Identify which cell holds the provided text, then report its [x, y] central coordinate. 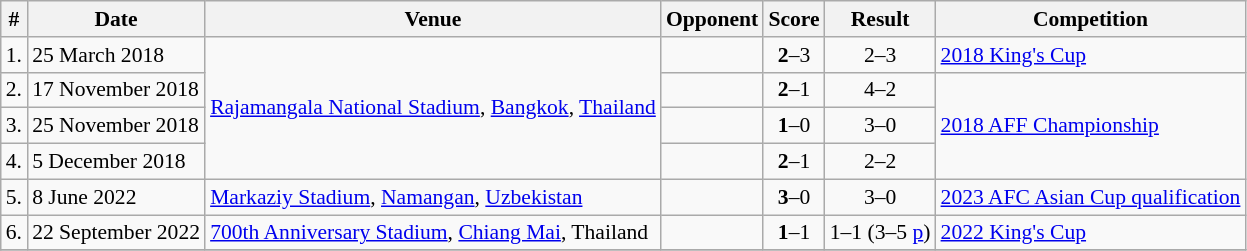
Venue [433, 19]
22 September 2022 [116, 233]
1. [14, 55]
17 November 2018 [116, 90]
2. [14, 90]
Markaziy Stadium, Namangan, Uzbekistan [433, 197]
2018 AFF Championship [1091, 126]
1–1 [794, 233]
Competition [1091, 19]
2023 AFC Asian Cup qualification [1091, 197]
2–2 [880, 162]
25 November 2018 [116, 126]
6. [14, 233]
2022 King's Cup [1091, 233]
1–1 (3–5 p) [880, 233]
Rajamangala National Stadium, Bangkok, Thailand [433, 108]
Score [794, 19]
Date [116, 19]
700th Anniversary Stadium, Chiang Mai, Thailand [433, 233]
25 March 2018 [116, 55]
5 December 2018 [116, 162]
Result [880, 19]
5. [14, 197]
# [14, 19]
3. [14, 126]
Opponent [712, 19]
1–0 [794, 126]
2018 King's Cup [1091, 55]
4. [14, 162]
4–2 [880, 90]
8 June 2022 [116, 197]
